From the cell containing the given text, extract its center point as (X, Y) coordinate. 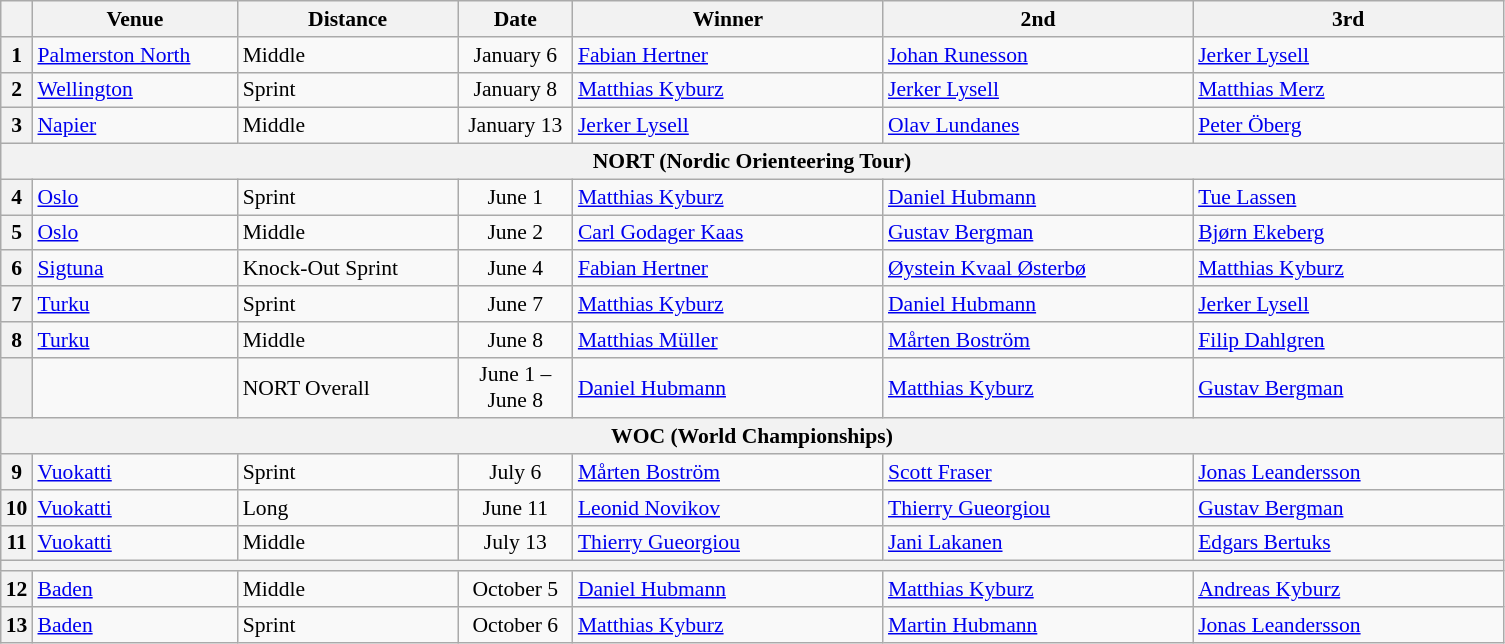
Sigtuna (134, 269)
Knock-Out Sprint (348, 269)
4 (17, 197)
January 8 (516, 90)
July 6 (516, 472)
7 (17, 304)
Filip Dahlgren (1348, 340)
5 (17, 233)
Matthias Merz (1348, 90)
Bjørn Ekeberg (1348, 233)
2nd (1038, 19)
June 8 (516, 340)
8 (17, 340)
Venue (134, 19)
Scott Fraser (1038, 472)
3 (17, 126)
1 (17, 55)
June 1 (516, 197)
October 5 (516, 589)
Edgars Bertuks (1348, 543)
Wellington (134, 90)
Matthias Müller (728, 340)
Distance (348, 19)
NORT Overall (348, 388)
Jani Lakanen (1038, 543)
Long (348, 508)
June 11 (516, 508)
Tue Lassen (1348, 197)
Andreas Kyburz (1348, 589)
WOC (World Championships) (752, 437)
Martin Hubmann (1038, 625)
Date (516, 19)
June 2 (516, 233)
Leonid Novikov (728, 508)
9 (17, 472)
Øystein Kvaal Østerbø (1038, 269)
July 13 (516, 543)
12 (17, 589)
June 7 (516, 304)
January 6 (516, 55)
10 (17, 508)
Olav Lundanes (1038, 126)
6 (17, 269)
NORT (Nordic Orienteering Tour) (752, 162)
Johan Runesson (1038, 55)
Winner (728, 19)
October 6 (516, 625)
11 (17, 543)
Peter Öberg (1348, 126)
June 4 (516, 269)
Napier (134, 126)
3rd (1348, 19)
January 13 (516, 126)
Carl Godager Kaas (728, 233)
2 (17, 90)
June 1 – June 8 (516, 388)
13 (17, 625)
Palmerston North (134, 55)
